Capture the cell that displays the provided text and extract its [x, y] central coordinate. 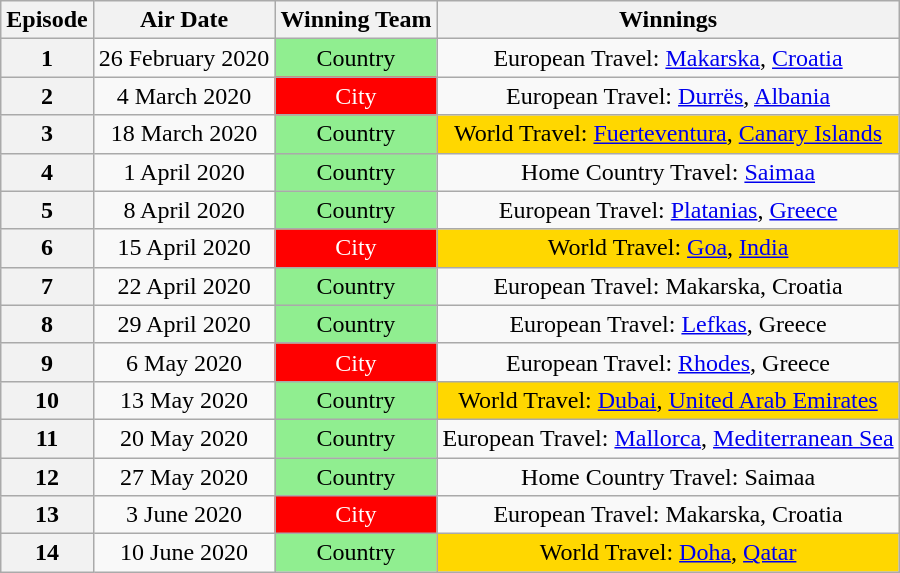
9 [47, 362]
8 [47, 324]
15 April 2020 [184, 248]
6 [47, 248]
13 May 2020 [184, 400]
18 March 2020 [184, 134]
4 March 2020 [184, 96]
10 June 2020 [184, 553]
7 [47, 286]
Air Date [184, 20]
World Travel: Goa, India [668, 248]
26 February 2020 [184, 58]
Episode [47, 20]
14 [47, 553]
European Travel: Rhodes, Greece [668, 362]
3 [47, 134]
22 April 2020 [184, 286]
3 June 2020 [184, 515]
Winning Team [356, 20]
1 [47, 58]
27 May 2020 [184, 477]
29 April 2020 [184, 324]
20 May 2020 [184, 438]
6 May 2020 [184, 362]
2 [47, 96]
4 [47, 172]
European Travel: Mallorca, Mediterranean Sea [668, 438]
1 April 2020 [184, 172]
World Travel: Fuerteventura, Canary Islands [668, 134]
13 [47, 515]
Winnings [668, 20]
European Travel: Lefkas, Greece [668, 324]
European Travel: Durrës, Albania [668, 96]
8 April 2020 [184, 210]
12 [47, 477]
European Travel: Platanias, Greece [668, 210]
World Travel: Doha, Qatar [668, 553]
5 [47, 210]
World Travel: Dubai, United Arab Emirates [668, 400]
10 [47, 400]
11 [47, 438]
